Search for the cell housing the specified text and yield its [x, y] center coordinate. 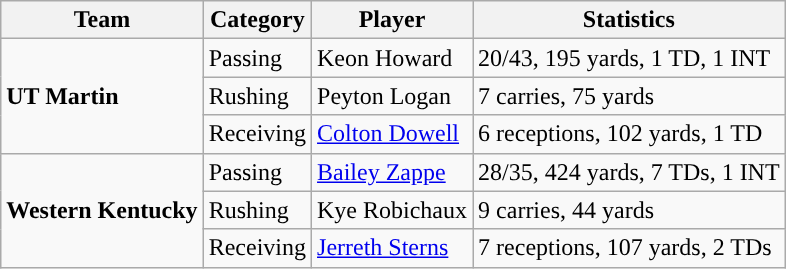
9 carries, 44 yards [630, 210]
Jerreth Sterns [392, 248]
6 receptions, 102 yards, 1 TD [630, 134]
Keon Howard [392, 58]
Category [257, 20]
Player [392, 20]
Western Kentucky [102, 210]
7 carries, 75 yards [630, 96]
28/35, 424 yards, 7 TDs, 1 INT [630, 172]
20/43, 195 yards, 1 TD, 1 INT [630, 58]
Team [102, 20]
Kye Robichaux [392, 210]
Statistics [630, 20]
Colton Dowell [392, 134]
UT Martin [102, 96]
7 receptions, 107 yards, 2 TDs [630, 248]
Bailey Zappe [392, 172]
Peyton Logan [392, 96]
